Detect which cell encompasses the target text, then output its [x, y] center coordinate. 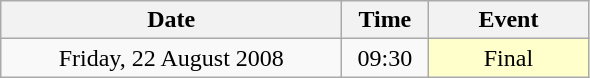
Time [385, 20]
Event [508, 20]
09:30 [385, 58]
Friday, 22 August 2008 [172, 58]
Date [172, 20]
Final [508, 58]
